For the text-containing cell, return its midpoint in [X, Y] coordinate format. 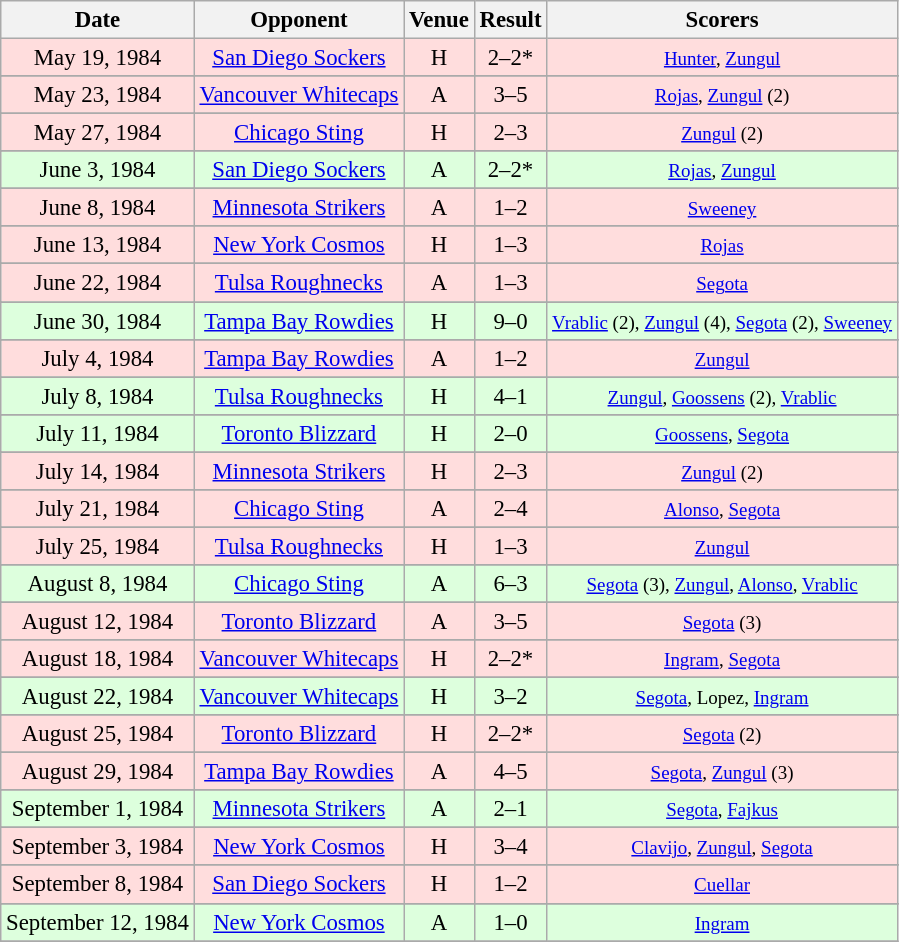
Result [510, 20]
September 8, 1984 [98, 885]
September 3, 1984 [98, 847]
Goossens, Segota [722, 433]
Ingram, Segota [722, 659]
June 22, 1984 [98, 283]
July 11, 1984 [98, 433]
Alonso, Segota [722, 509]
Segota (3), Zungul, Alonso, Vrablic [722, 584]
July 25, 1984 [98, 546]
Scorers [722, 20]
Ingram [722, 922]
Segota, Lopez, Ingram [722, 697]
August 22, 1984 [98, 697]
3–4 [510, 847]
June 3, 1984 [98, 170]
Segota [722, 283]
Vrablic (2), Zungul (4), Segota (2), Sweeney [722, 321]
July 14, 1984 [98, 471]
September 1, 1984 [98, 809]
June 30, 1984 [98, 321]
Rojas [722, 245]
Cuellar [722, 885]
July 8, 1984 [98, 396]
May 27, 1984 [98, 133]
Date [98, 20]
2–1 [510, 809]
August 25, 1984 [98, 734]
July 4, 1984 [98, 358]
Segota, Zungul (3) [722, 772]
August 18, 1984 [98, 659]
1–0 [510, 922]
September 12, 1984 [98, 922]
4–5 [510, 772]
Segota (3) [722, 621]
Clavijo, Zungul, Segota [722, 847]
August 12, 1984 [98, 621]
Segota (2) [722, 734]
Rojas, Zungul (2) [722, 95]
4–1 [510, 396]
2–4 [510, 509]
Venue [440, 20]
August 8, 1984 [98, 584]
May 19, 1984 [98, 58]
3–2 [510, 697]
2–0 [510, 433]
Zungul, Goossens (2), Vrablic [722, 396]
9–0 [510, 321]
Segota, Fajkus [722, 809]
6–3 [510, 584]
Rojas, Zungul [722, 170]
Opponent [298, 20]
May 23, 1984 [98, 95]
July 21, 1984 [98, 509]
Hunter, Zungul [722, 58]
June 13, 1984 [98, 245]
Sweeney [722, 208]
August 29, 1984 [98, 772]
June 8, 1984 [98, 208]
